Identify which cell holds the provided text, then report its [X, Y] central coordinate. 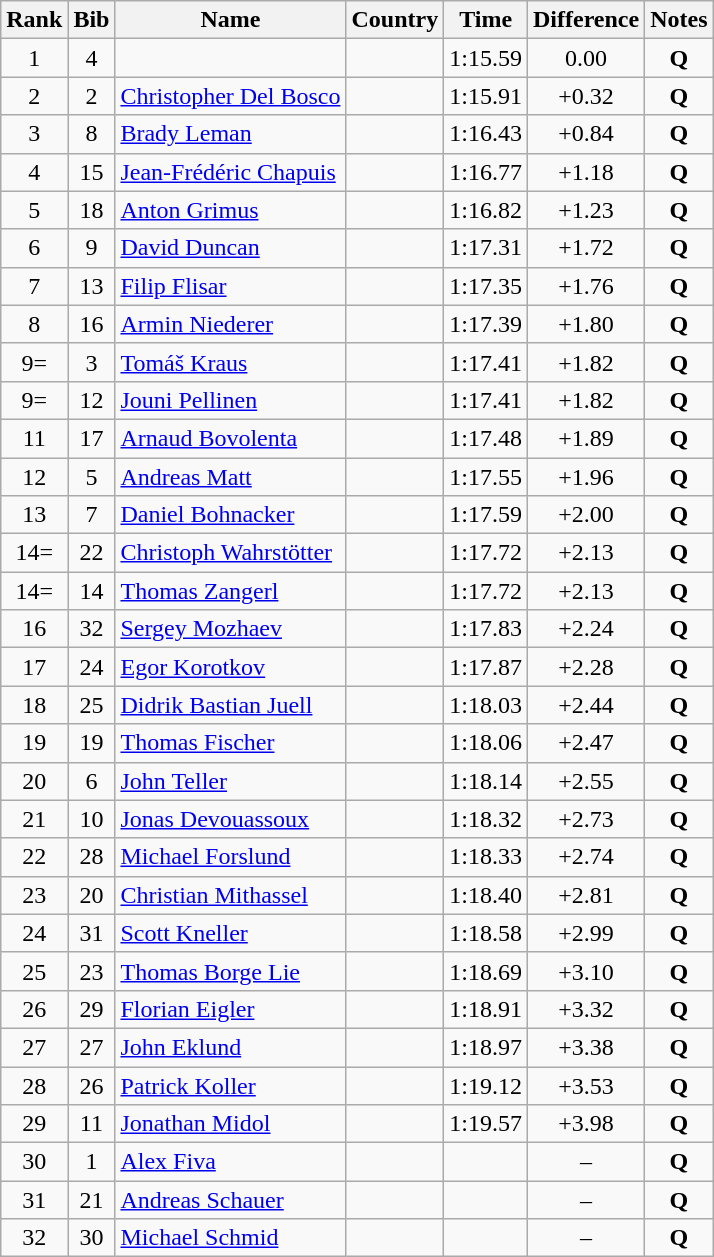
+2.73 [586, 819]
Scott Kneller [230, 933]
14 [92, 591]
Thomas Zangerl [230, 591]
Thomas Borge Lie [230, 971]
+2.47 [586, 743]
Anton Grimus [230, 210]
1:17.35 [486, 286]
+3.38 [586, 1047]
Name [230, 20]
David Duncan [230, 248]
1:18.03 [486, 705]
+2.74 [586, 857]
Michael Forslund [230, 857]
10 [92, 819]
Brady Leman [230, 134]
+2.24 [586, 629]
1:18.58 [486, 933]
Tomáš Kraus [230, 362]
+0.84 [586, 134]
John Teller [230, 781]
+2.99 [586, 933]
+0.32 [586, 96]
+1.80 [586, 324]
+2.00 [586, 515]
Christopher Del Bosco [230, 96]
1:15.91 [486, 96]
Jouni Pellinen [230, 400]
+3.10 [586, 971]
+1.76 [586, 286]
Alex Fiva [230, 1162]
Christoph Wahrstötter [230, 553]
Armin Niederer [230, 324]
1:18.97 [486, 1047]
1:16.77 [486, 172]
Jonathan Midol [230, 1124]
+1.96 [586, 477]
1:18.33 [486, 857]
Christian Mithassel [230, 895]
1:17.31 [486, 248]
1:17.48 [486, 438]
1:18.06 [486, 743]
+3.32 [586, 1009]
Notes [679, 20]
1:18.32 [486, 819]
1:18.14 [486, 781]
1:18.40 [486, 895]
0.00 [586, 58]
Jonas Devouassoux [230, 819]
1:16.82 [486, 210]
1:19.57 [486, 1124]
Filip Flisar [230, 286]
Thomas Fischer [230, 743]
Michael Schmid [230, 1238]
1:18.91 [486, 1009]
9 [92, 248]
1:15.59 [486, 58]
Bib [92, 20]
+1.89 [586, 438]
Daniel Bohnacker [230, 515]
Patrick Koller [230, 1085]
John Eklund [230, 1047]
1:17.39 [486, 324]
Florian Eigler [230, 1009]
Time [486, 20]
1:16.43 [486, 134]
1:18.69 [486, 971]
+2.55 [586, 781]
Didrik Bastian Juell [230, 705]
+3.98 [586, 1124]
Andreas Matt [230, 477]
Egor Korotkov [230, 667]
Jean-Frédéric Chapuis [230, 172]
+2.44 [586, 705]
+2.81 [586, 895]
+1.72 [586, 248]
+1.23 [586, 210]
Difference [586, 20]
1:17.55 [486, 477]
15 [92, 172]
Andreas Schauer [230, 1200]
1:17.59 [486, 515]
+2.28 [586, 667]
Rank [34, 20]
Country [395, 20]
Arnaud Bovolenta [230, 438]
1:19.12 [486, 1085]
Sergey Mozhaev [230, 629]
1:17.83 [486, 629]
+3.53 [586, 1085]
1:17.87 [486, 667]
+1.18 [586, 172]
